From the cell containing the given text, extract its center point as [X, Y] coordinate. 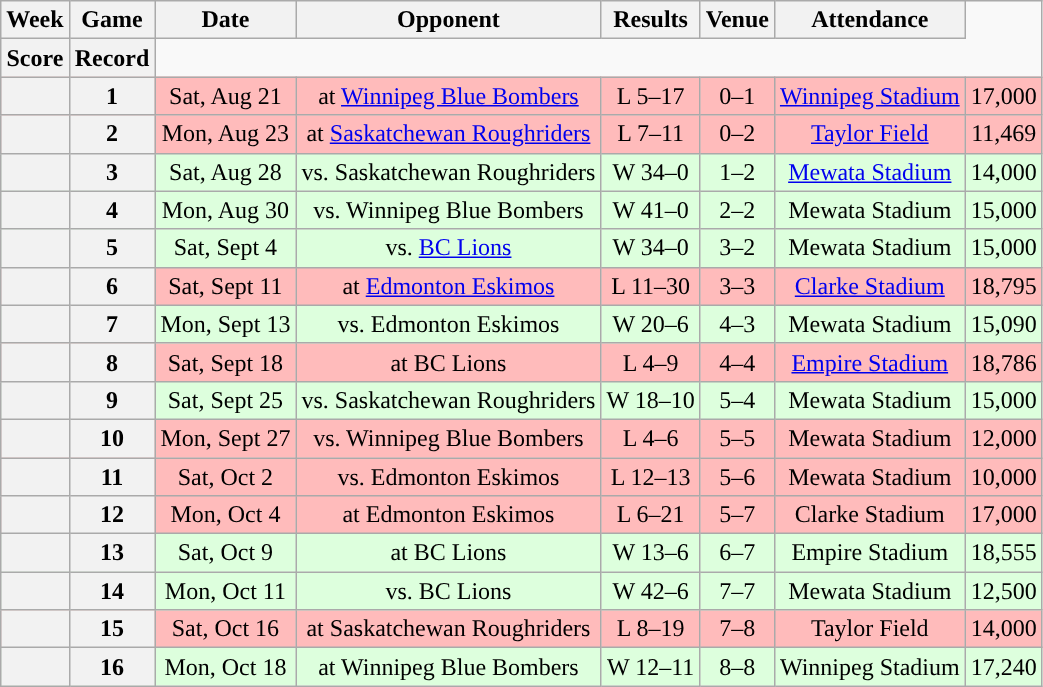
Date [226, 20]
5 [112, 248]
18,555 [1004, 553]
L 6–21 [650, 515]
3 [112, 172]
Sat, Sept 4 [226, 248]
7–8 [737, 629]
10,000 [1004, 477]
5–7 [737, 515]
3–2 [737, 248]
15,090 [1004, 324]
1 [112, 96]
15 [112, 629]
4–4 [737, 362]
W 41–0 [650, 210]
Attendance [870, 20]
12,000 [1004, 438]
Game [112, 20]
Week [35, 20]
7–7 [737, 591]
L 12–13 [650, 477]
13 [112, 553]
Mon, Oct 11 [226, 591]
Sat, Oct 16 [226, 629]
Opponent [448, 20]
Sat, Aug 21 [226, 96]
Sat, Sept 11 [226, 286]
Score [35, 58]
18,795 [1004, 286]
Mon, Sept 27 [226, 438]
0–1 [737, 96]
8–8 [737, 667]
7 [112, 324]
2–2 [737, 210]
12,500 [1004, 591]
17,240 [1004, 667]
Mon, Oct 18 [226, 667]
11 [112, 477]
11,469 [1004, 134]
4–3 [737, 324]
W 20–6 [650, 324]
12 [112, 515]
9 [112, 400]
6 [112, 286]
Sat, Oct 9 [226, 553]
1–2 [737, 172]
L 4–9 [650, 362]
L 5–17 [650, 96]
Sat, Sept 18 [226, 362]
0–2 [737, 134]
L 11–30 [650, 286]
L 8–19 [650, 629]
Sat, Sept 25 [226, 400]
L 4–6 [650, 438]
6–7 [737, 553]
Mon, Aug 23 [226, 134]
2 [112, 134]
W 42–6 [650, 591]
W 13–6 [650, 553]
Sat, Oct 2 [226, 477]
18,786 [1004, 362]
16 [112, 667]
5–5 [737, 438]
W 18–10 [650, 400]
Venue [737, 20]
Mon, Sept 13 [226, 324]
10 [112, 438]
L 7–11 [650, 134]
W 12–11 [650, 667]
8 [112, 362]
Mon, Oct 4 [226, 515]
Record [112, 58]
4 [112, 210]
Mon, Aug 30 [226, 210]
3–3 [737, 286]
5–4 [737, 400]
Results [650, 20]
Sat, Aug 28 [226, 172]
5–6 [737, 477]
14 [112, 591]
